From the cell containing the given text, extract its center point as (x, y) coordinate. 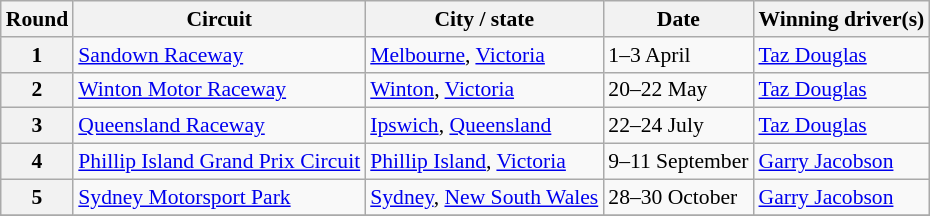
Winton Motor Raceway (219, 90)
1 (38, 55)
Sydney, New South Wales (484, 197)
4 (38, 162)
Sandown Raceway (219, 55)
Sydney Motorsport Park (219, 197)
2 (38, 90)
5 (38, 197)
Round (38, 19)
Melbourne, Victoria (484, 55)
Ipswich, Queensland (484, 126)
28–30 October (678, 197)
Queensland Raceway (219, 126)
Winton, Victoria (484, 90)
Winning driver(s) (841, 19)
3 (38, 126)
Circuit (219, 19)
1–3 April (678, 55)
9–11 September (678, 162)
20–22 May (678, 90)
Date (678, 19)
City / state (484, 19)
Phillip Island Grand Prix Circuit (219, 162)
22–24 July (678, 126)
Phillip Island, Victoria (484, 162)
